Pinpoint the cell where the given text exists, returning its (X, Y) midpoint coordinate. 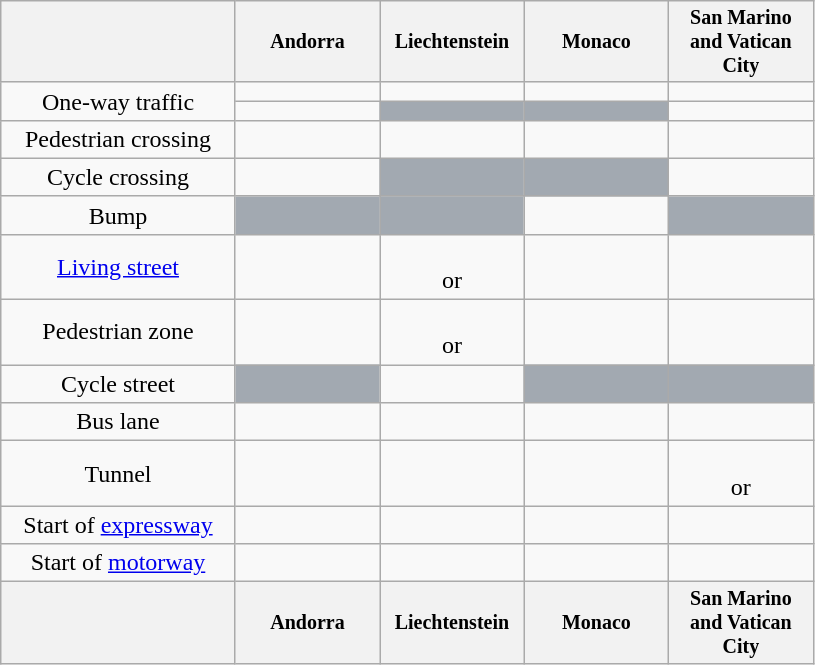
Pedestrian zone (118, 332)
Cycle street (118, 384)
Bus lane (118, 422)
Tunnel (118, 474)
Start of motorway (118, 563)
Pedestrian crossing (118, 139)
Bump (118, 215)
Cycle crossing (118, 177)
One-way traffic (118, 101)
Start of expressway (118, 525)
Living street (118, 266)
